Output the (x, y) coordinate of the center of the cell containing the given text.  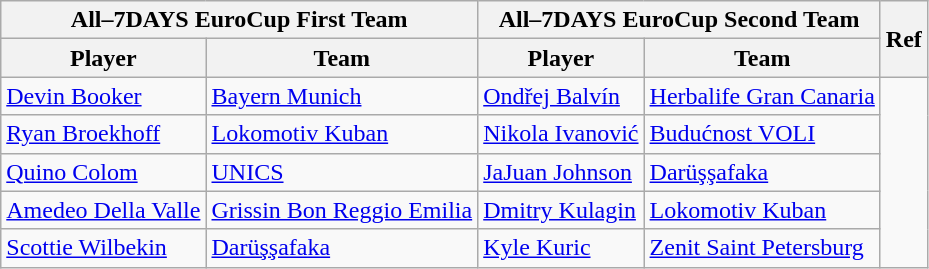
Kyle Kuric (561, 248)
Dmitry Kulagin (561, 210)
Ondřej Balvín (561, 96)
Zenit Saint Petersburg (762, 248)
Nikola Ivanović (561, 134)
All–7DAYS EuroCup Second Team (680, 20)
Scottie Wilbekin (104, 248)
Bayern Munich (342, 96)
Herbalife Gran Canaria (762, 96)
Budućnost VOLI (762, 134)
JaJuan Johnson (561, 172)
Devin Booker (104, 96)
Grissin Bon Reggio Emilia (342, 210)
Ref (904, 39)
UNICS (342, 172)
Quino Colom (104, 172)
Amedeo Della Valle (104, 210)
All–7DAYS EuroCup First Team (240, 20)
Ryan Broekhoff (104, 134)
